Output the [X, Y] coordinate of the center of the cell containing the given text.  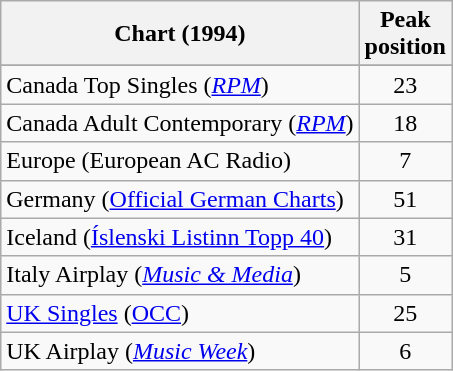
Canada Top Singles (RPM) [180, 85]
Iceland (Íslenski Listinn Topp 40) [180, 237]
Chart (1994) [180, 34]
5 [405, 275]
18 [405, 123]
Peakposition [405, 34]
UK Singles (OCC) [180, 313]
7 [405, 161]
Italy Airplay (Music & Media) [180, 275]
Germany (Official German Charts) [180, 199]
Canada Adult Contemporary (RPM) [180, 123]
25 [405, 313]
Europe (European AC Radio) [180, 161]
UK Airplay (Music Week) [180, 351]
51 [405, 199]
31 [405, 237]
6 [405, 351]
23 [405, 85]
